Capture the cell that displays the provided text and extract its (x, y) central coordinate. 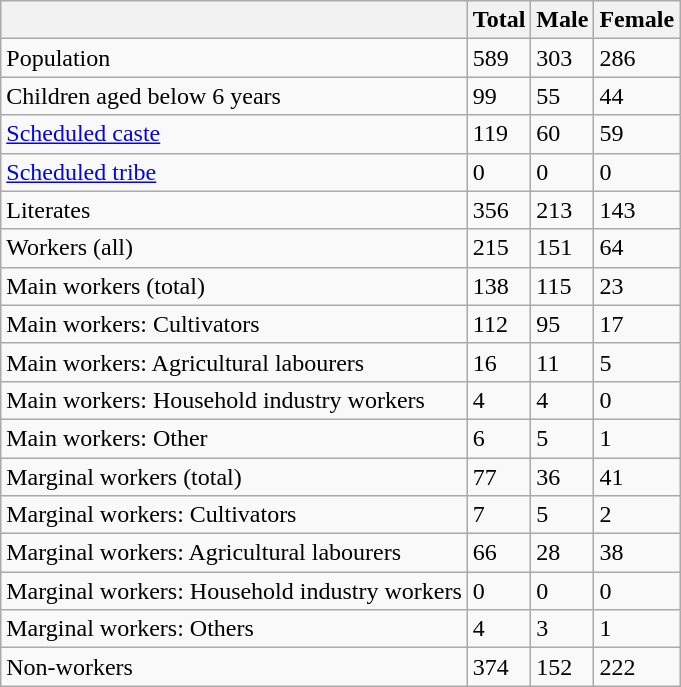
16 (499, 362)
3 (562, 629)
Main workers: Other (234, 438)
Main workers: Agricultural labourers (234, 362)
286 (637, 58)
60 (562, 134)
55 (562, 96)
23 (637, 286)
222 (637, 667)
Main workers: Cultivators (234, 324)
152 (562, 667)
Total (499, 20)
213 (562, 210)
64 (637, 248)
589 (499, 58)
Marginal workers: Others (234, 629)
143 (637, 210)
303 (562, 58)
59 (637, 134)
138 (499, 286)
374 (499, 667)
17 (637, 324)
99 (499, 96)
38 (637, 553)
11 (562, 362)
28 (562, 553)
Workers (all) (234, 248)
112 (499, 324)
Marginal workers: Cultivators (234, 515)
119 (499, 134)
Marginal workers (total) (234, 477)
Population (234, 58)
Main workers: Household industry workers (234, 400)
Literates (234, 210)
Scheduled tribe (234, 172)
77 (499, 477)
356 (499, 210)
41 (637, 477)
Male (562, 20)
6 (499, 438)
66 (499, 553)
Non-workers (234, 667)
115 (562, 286)
36 (562, 477)
7 (499, 515)
215 (499, 248)
151 (562, 248)
Female (637, 20)
95 (562, 324)
Main workers (total) (234, 286)
Marginal workers: Agricultural labourers (234, 553)
Marginal workers: Household industry workers (234, 591)
2 (637, 515)
44 (637, 96)
Scheduled caste (234, 134)
Children aged below 6 years (234, 96)
